Capture the cell that displays the provided text and extract its [x, y] central coordinate. 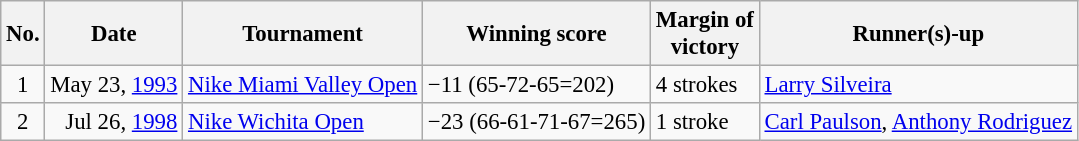
Date [114, 34]
Tournament [303, 34]
Jul 26, 1998 [114, 122]
−11 (65-72-65=202) [537, 85]
Larry Silveira [918, 85]
Margin ofvictory [706, 34]
No. [23, 34]
1 stroke [706, 122]
Nike Miami Valley Open [303, 85]
Winning score [537, 34]
Runner(s)-up [918, 34]
4 strokes [706, 85]
−23 (66-61-71-67=265) [537, 122]
May 23, 1993 [114, 85]
1 [23, 85]
Carl Paulson, Anthony Rodriguez [918, 122]
2 [23, 122]
Nike Wichita Open [303, 122]
